From the cell containing the given text, extract its center point as (X, Y) coordinate. 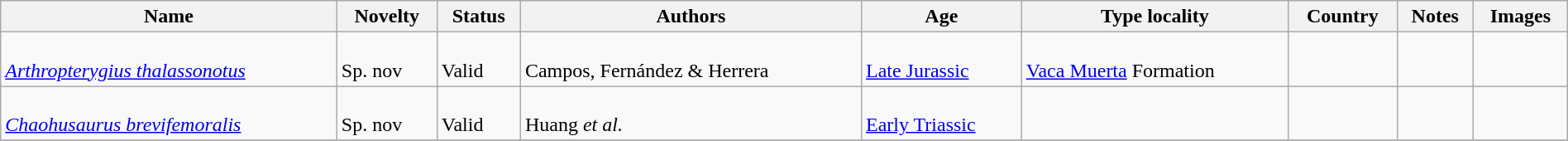
Type locality (1154, 17)
Campos, Fernández & Herrera (691, 60)
Early Triassic (941, 113)
Vaca Muerta Formation (1154, 60)
Country (1342, 17)
Novelty (387, 17)
Age (941, 17)
Huang et al. (691, 113)
Late Jurassic (941, 60)
Notes (1435, 17)
Chaohusaurus brevifemoralis (169, 113)
Arthropterygius thalassonotus (169, 60)
Name (169, 17)
Authors (691, 17)
Status (478, 17)
Images (1520, 17)
